Locate the cell with the specified text and output its [x, y] center coordinate. 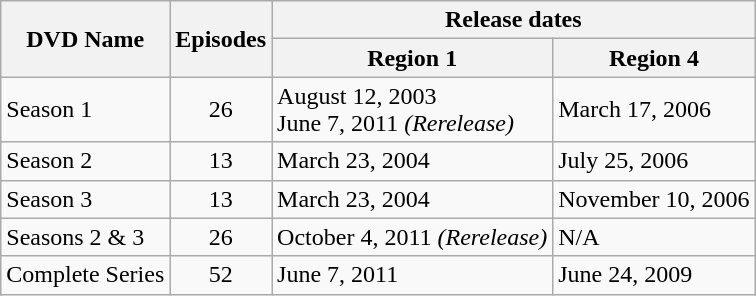
Season 3 [86, 199]
November 10, 2006 [654, 199]
Region 1 [412, 58]
Episodes [221, 39]
June 7, 2011 [412, 275]
August 12, 2003June 7, 2011 (Rerelease) [412, 110]
Season 2 [86, 161]
June 24, 2009 [654, 275]
52 [221, 275]
DVD Name [86, 39]
Release dates [514, 20]
October 4, 2011 (Rerelease) [412, 237]
N/A [654, 237]
July 25, 2006 [654, 161]
Seasons 2 & 3 [86, 237]
Region 4 [654, 58]
Season 1 [86, 110]
Complete Series [86, 275]
March 17, 2006 [654, 110]
